Identify which cell holds the provided text, then report its [X, Y] central coordinate. 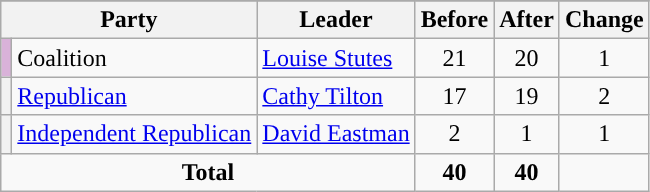
Before [454, 20]
After [527, 20]
Independent Republican [134, 134]
Louise Stutes [336, 58]
Change [604, 20]
Total [208, 172]
17 [454, 96]
Cathy Tilton [336, 96]
Coalition [134, 58]
19 [527, 96]
David Eastman [336, 134]
Party [129, 20]
Republican [134, 96]
Leader [336, 20]
20 [527, 58]
21 [454, 58]
